Provide the (X, Y) coordinate of the cell's center where the given text is located.  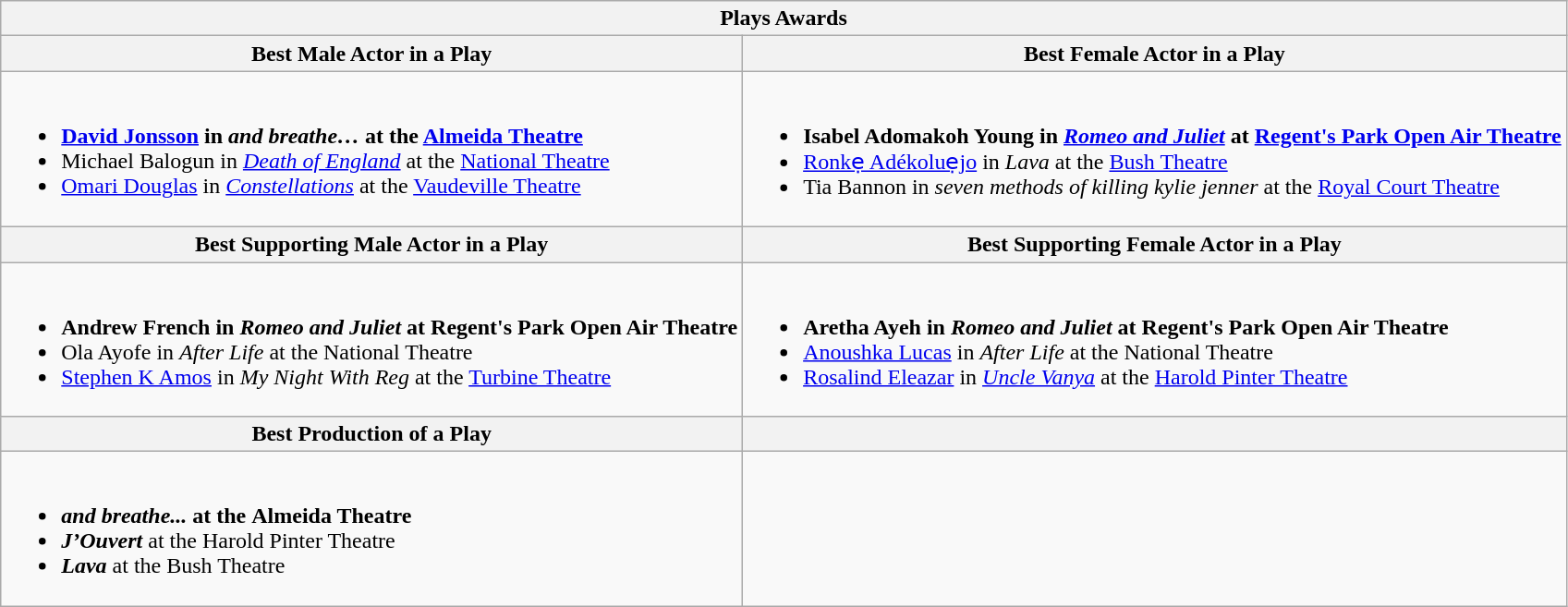
Best Supporting Female Actor in a Play (1155, 244)
and breathe... at the Almeida TheatreJ’Ouvert at the Harold Pinter TheatreLava at the Bush Theatre (371, 528)
Best Male Actor in a Play (371, 54)
Best Supporting Male Actor in a Play (371, 244)
Best Female Actor in a Play (1155, 54)
Best Production of a Play (371, 434)
Plays Awards (784, 18)
